Scan for the cell matching the given text and deliver its (X, Y) coordinate at center. 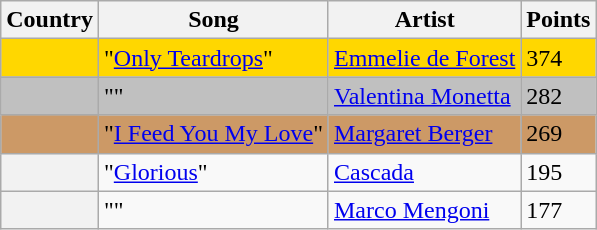
Artist (424, 20)
Marco Mengoni (424, 210)
269 (558, 134)
Points (558, 20)
282 (558, 96)
177 (558, 210)
Valentina Monetta (424, 96)
Country (50, 20)
Emmelie de Forest (424, 58)
"I Feed You My Love" (213, 134)
"Glorious" (213, 172)
"Only Teardrops" (213, 58)
374 (558, 58)
Cascada (424, 172)
Song (213, 20)
195 (558, 172)
Margaret Berger (424, 134)
